Pinpoint the cell where the given text exists, returning its [x, y] midpoint coordinate. 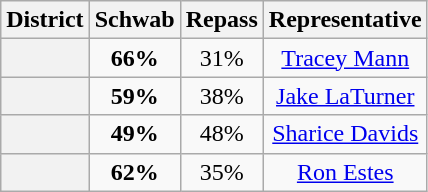
48% [222, 134]
District [45, 20]
Representative [345, 20]
35% [222, 172]
62% [134, 172]
Repass [222, 20]
Sharice Davids [345, 134]
49% [134, 134]
Schwab [134, 20]
31% [222, 58]
Jake LaTurner [345, 96]
Ron Estes [345, 172]
Tracey Mann [345, 58]
59% [134, 96]
38% [222, 96]
66% [134, 58]
